Detect which cell encompasses the target text, then output its (X, Y) center coordinate. 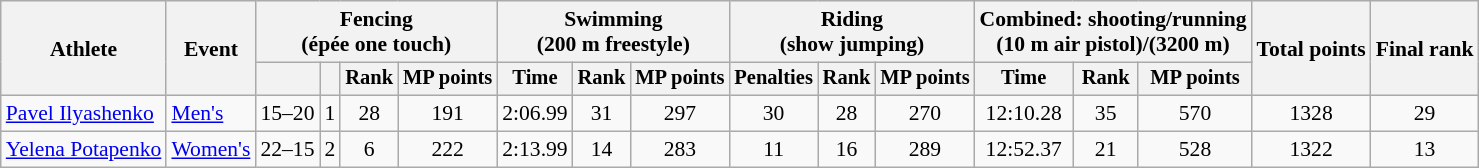
289 (924, 150)
2:13.99 (534, 150)
Men's (210, 114)
2 (330, 150)
Swimming(200 m freestyle) (613, 32)
Athlete (84, 48)
Women's (210, 150)
570 (1194, 114)
22–15 (287, 150)
Total points (1312, 48)
16 (847, 150)
Riding(show jumping) (852, 32)
1328 (1312, 114)
1 (330, 114)
15–20 (287, 114)
283 (680, 150)
Fencing(épée one touch) (376, 32)
222 (448, 150)
35 (1106, 114)
12:52.37 (1024, 150)
191 (448, 114)
270 (924, 114)
31 (602, 114)
297 (680, 114)
14 (602, 150)
29 (1425, 114)
12:10.28 (1024, 114)
2:06.99 (534, 114)
Pavel Ilyashenko (84, 114)
Combined: shooting/running(10 m air pistol)/(3200 m) (1114, 32)
6 (369, 150)
1322 (1312, 150)
13 (1425, 150)
Final rank (1425, 48)
Penalties (773, 79)
Yelena Potapenko (84, 150)
528 (1194, 150)
30 (773, 114)
11 (773, 150)
Event (210, 48)
21 (1106, 150)
